Locate the cell with the specified text and output its (x, y) center coordinate. 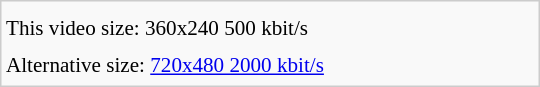
This video size: 360x240 500 kbit/s (270, 28)
Alternative size: 720x480 2000 kbit/s (270, 66)
